Pinpoint the cell where the given text exists, returning its (X, Y) midpoint coordinate. 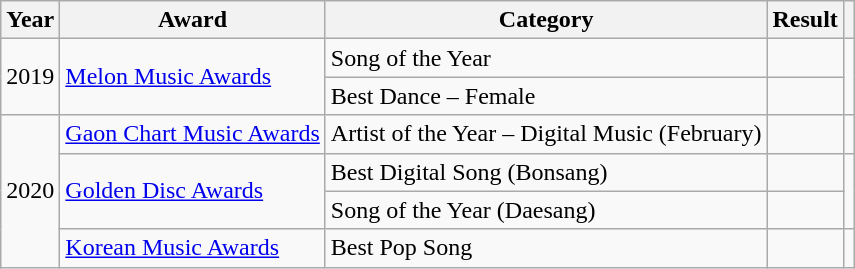
Result (805, 20)
Melon Music Awards (193, 77)
Category (546, 20)
Best Dance – Female (546, 96)
Song of the Year (546, 58)
Artist of the Year – Digital Music (February) (546, 134)
2020 (30, 191)
Gaon Chart Music Awards (193, 134)
2019 (30, 77)
Award (193, 20)
Song of the Year (Daesang) (546, 210)
Best Pop Song (546, 248)
Golden Disc Awards (193, 191)
Korean Music Awards (193, 248)
Best Digital Song (Bonsang) (546, 172)
Year (30, 20)
